For the text-containing cell, return its midpoint in [X, Y] coordinate format. 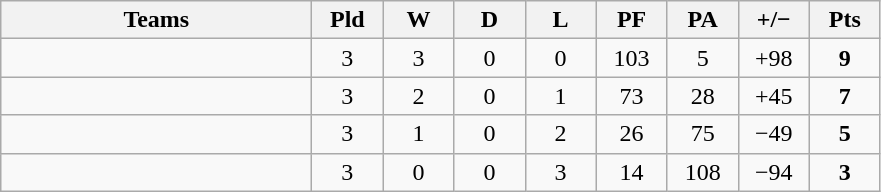
Teams [156, 20]
−49 [774, 134]
L [560, 20]
PF [632, 20]
9 [844, 58]
75 [702, 134]
W [418, 20]
Pts [844, 20]
+45 [774, 96]
+98 [774, 58]
−94 [774, 172]
PA [702, 20]
28 [702, 96]
103 [632, 58]
7 [844, 96]
D [490, 20]
73 [632, 96]
14 [632, 172]
+/− [774, 20]
108 [702, 172]
Pld [348, 20]
26 [632, 134]
